Detect which cell encompasses the target text, then output its [x, y] center coordinate. 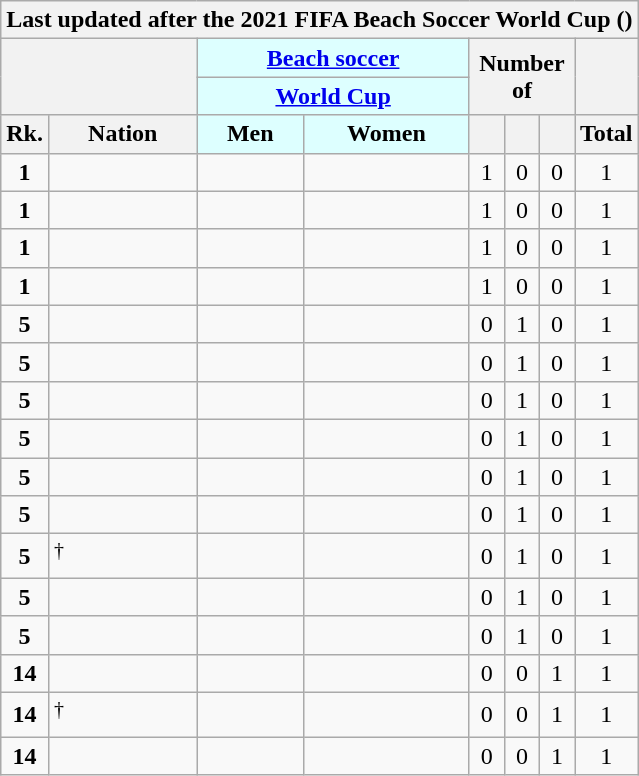
Last updated after the 2021 FIFA Beach Soccer World Cup () [320, 20]
Beach soccer [333, 58]
Women [387, 134]
Number of [522, 77]
World Cup [333, 96]
Men [250, 134]
Rk. [25, 134]
Nation [122, 134]
Total [606, 134]
